Return the [X, Y] coordinate for the center point of the cell that contains the specified text.  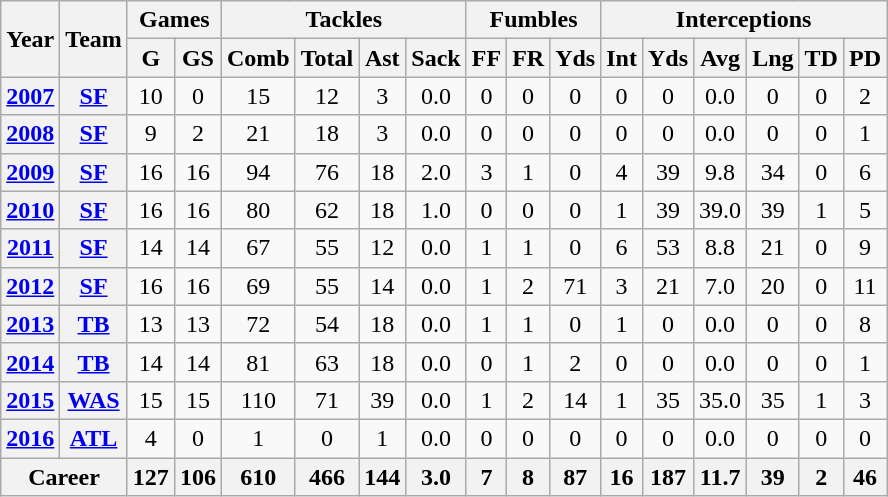
76 [327, 172]
2008 [30, 134]
11.7 [720, 477]
2014 [30, 362]
87 [576, 477]
FR [528, 58]
WAS [94, 400]
Career [64, 477]
7 [486, 477]
7.0 [720, 286]
72 [258, 324]
2007 [30, 96]
39.0 [720, 210]
9.8 [720, 172]
63 [327, 362]
FF [486, 58]
81 [258, 362]
62 [327, 210]
127 [150, 477]
34 [773, 172]
3.0 [436, 477]
2011 [30, 248]
Ast [382, 58]
Avg [720, 58]
46 [864, 477]
94 [258, 172]
69 [258, 286]
ATL [94, 438]
Lng [773, 58]
187 [668, 477]
Total [327, 58]
GS [198, 58]
35.0 [720, 400]
2010 [30, 210]
1.0 [436, 210]
Tackles [344, 20]
610 [258, 477]
10 [150, 96]
G [150, 58]
TD [821, 58]
110 [258, 400]
Games [174, 20]
11 [864, 286]
Year [30, 39]
53 [668, 248]
8.8 [720, 248]
Interceptions [744, 20]
2012 [30, 286]
Sack [436, 58]
144 [382, 477]
67 [258, 248]
2009 [30, 172]
Fumbles [534, 20]
54 [327, 324]
5 [864, 210]
2.0 [436, 172]
80 [258, 210]
Comb [258, 58]
Int [622, 58]
106 [198, 477]
466 [327, 477]
2016 [30, 438]
Team [94, 39]
2013 [30, 324]
PD [864, 58]
20 [773, 286]
2015 [30, 400]
